Capture the cell that displays the provided text and extract its [X, Y] central coordinate. 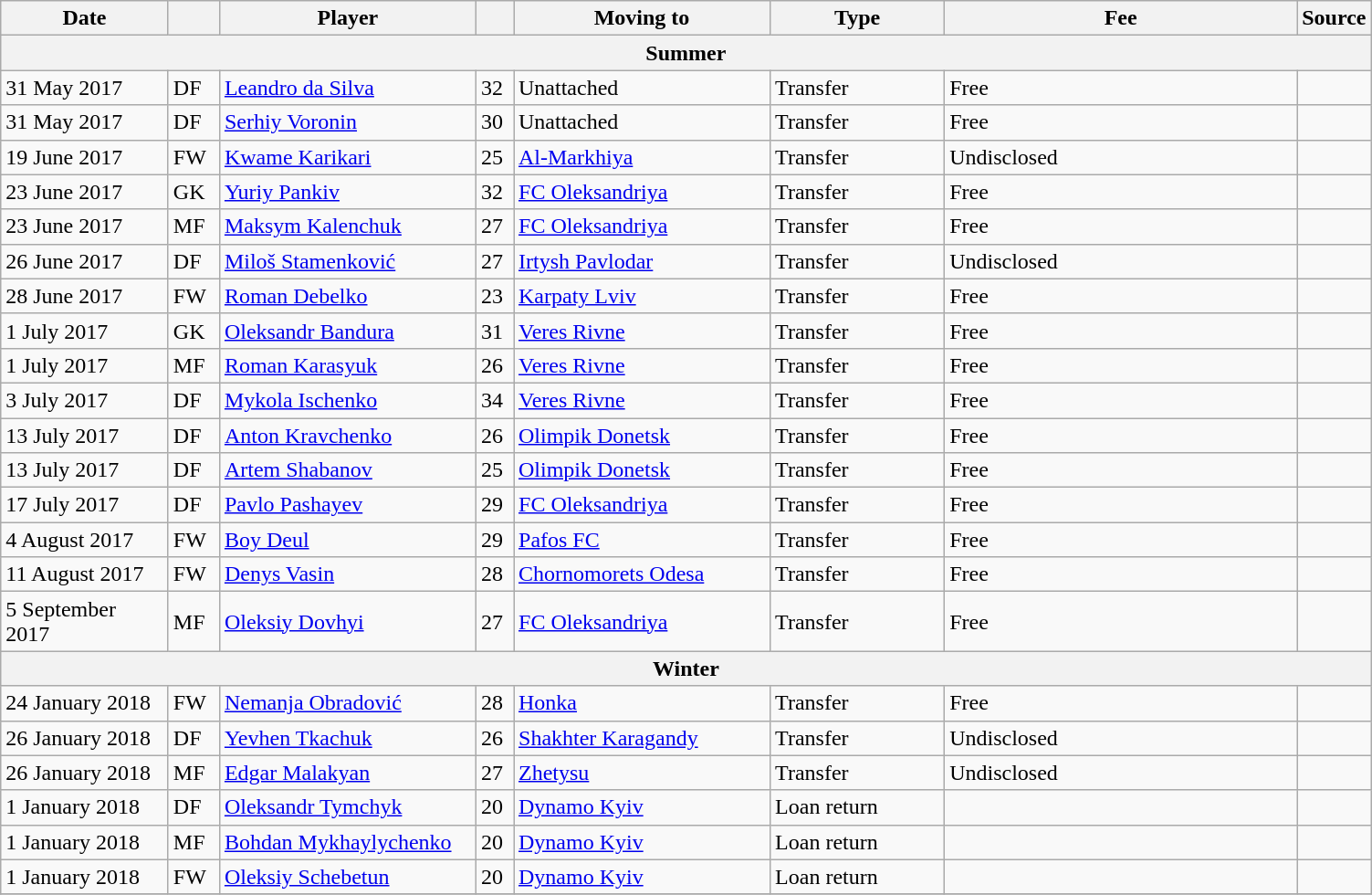
Summer [686, 53]
Fee [1121, 18]
Pafos FC [641, 540]
Al-Markhiya [641, 157]
Shakhter Karagandy [641, 738]
Denys Vasin [347, 574]
34 [495, 400]
Karpaty Lviv [641, 296]
11 August 2017 [85, 574]
Date [85, 18]
Oleksiy Schebetun [347, 877]
Oleksandr Tymchyk [347, 807]
Zhetysu [641, 773]
Yuriy Pankiv [347, 192]
26 June 2017 [85, 261]
28 June 2017 [85, 296]
Irtysh Pavlodar [641, 261]
Type [858, 18]
Kwame Karikari [347, 157]
17 July 2017 [85, 505]
4 August 2017 [85, 540]
Winter [686, 669]
Anton Kravchenko [347, 436]
Mykola Ischenko [347, 400]
Source [1335, 18]
Oleksiy Dovhyi [347, 621]
Moving to [641, 18]
Pavlo Pashayev [347, 505]
Miloš Stamenković [347, 261]
Boy Deul [347, 540]
Serhiy Voronin [347, 122]
Player [347, 18]
Bohdan Mykhaylychenko [347, 842]
30 [495, 122]
31 [495, 331]
Yevhen Tkachuk [347, 738]
Oleksandr Bandura [347, 331]
3 July 2017 [85, 400]
Leandro da Silva [347, 88]
Honka [641, 703]
Roman Debelko [347, 296]
Roman Karasyuk [347, 365]
23 [495, 296]
5 September 2017 [85, 621]
Edgar Malakyan [347, 773]
Chornomorets Odesa [641, 574]
24 January 2018 [85, 703]
19 June 2017 [85, 157]
Nemanja Obradović [347, 703]
Artem Shabanov [347, 470]
Maksym Kalenchuk [347, 226]
